Find where the given text appears and provide that cell's center as (X, Y) coordinate. 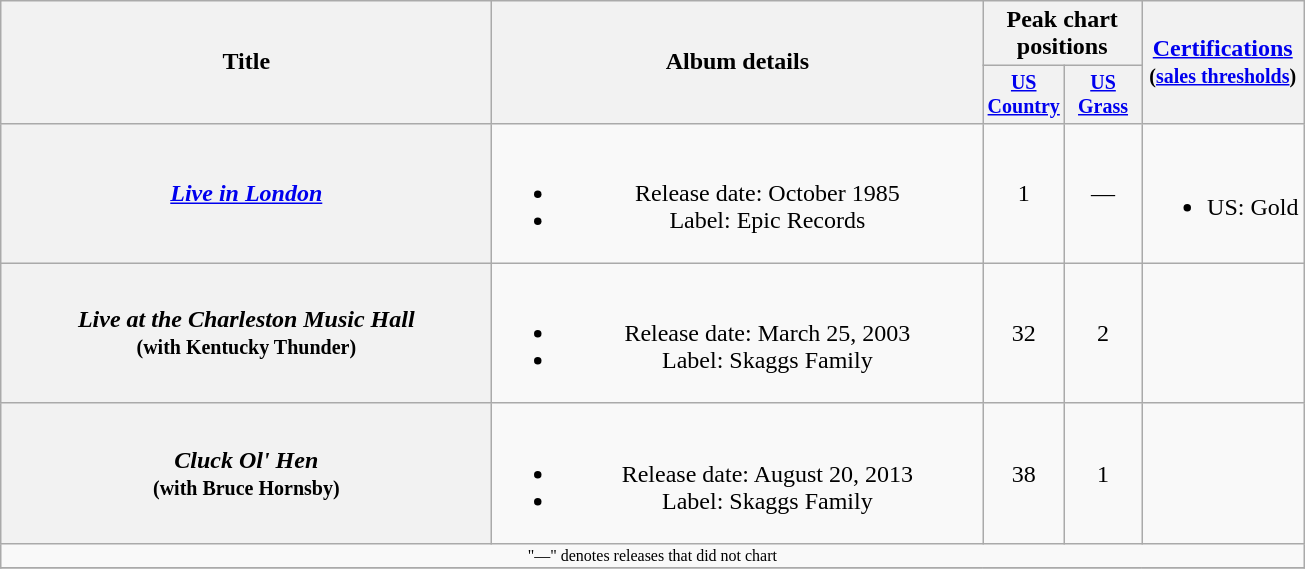
Live at the Charleston Music Hall (with Kentucky Thunder) (246, 333)
Title (246, 62)
Release date: August 20, 2013Label: Skaggs Family (738, 473)
US Grass (1104, 94)
Release date: March 25, 2003Label: Skaggs Family (738, 333)
Peak chartpositions (1062, 34)
Album details (738, 62)
2 (1104, 333)
Certifications(sales thresholds) (1223, 62)
Live in London (246, 193)
US: Gold (1223, 193)
Cluck Ol' Hen (with Bruce Hornsby) (246, 473)
38 (1024, 473)
US Country (1024, 94)
— (1104, 193)
"—" denotes releases that did not chart (652, 555)
Release date: October 1985Label: Epic Records (738, 193)
32 (1024, 333)
